Detect which cell encompasses the target text, then output its (x, y) center coordinate. 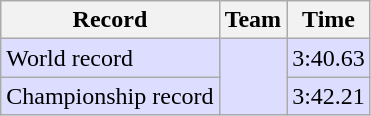
3:40.63 (329, 58)
World record (110, 58)
Time (329, 20)
Team (253, 20)
3:42.21 (329, 96)
Championship record (110, 96)
Record (110, 20)
